Capture the cell that displays the provided text and extract its (x, y) central coordinate. 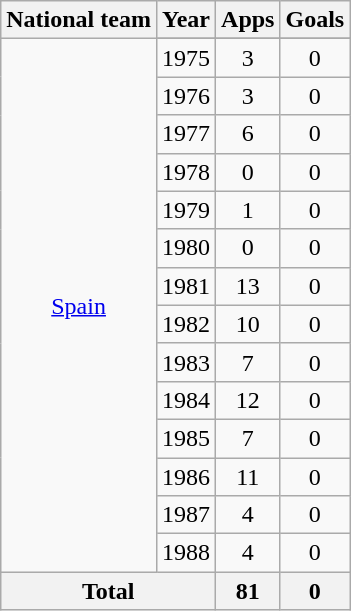
1983 (186, 362)
13 (248, 286)
1981 (186, 286)
Total (108, 591)
1986 (186, 477)
1978 (186, 172)
10 (248, 324)
12 (248, 400)
81 (248, 591)
1 (248, 210)
National team (79, 20)
1975 (186, 58)
1976 (186, 96)
6 (248, 134)
1977 (186, 134)
1982 (186, 324)
1988 (186, 553)
1985 (186, 438)
Apps (248, 20)
1980 (186, 248)
1984 (186, 400)
Goals (315, 20)
1987 (186, 515)
1979 (186, 210)
Year (186, 20)
11 (248, 477)
Spain (79, 306)
